Determine the [X, Y] coordinate at the center of the cell enclosing the given text.  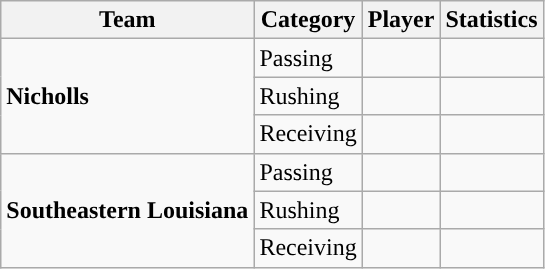
Statistics [492, 20]
Team [128, 20]
Category [308, 20]
Nicholls [128, 96]
Southeastern Louisiana [128, 210]
Player [401, 20]
